Search for the cell housing the specified text and yield its [X, Y] center coordinate. 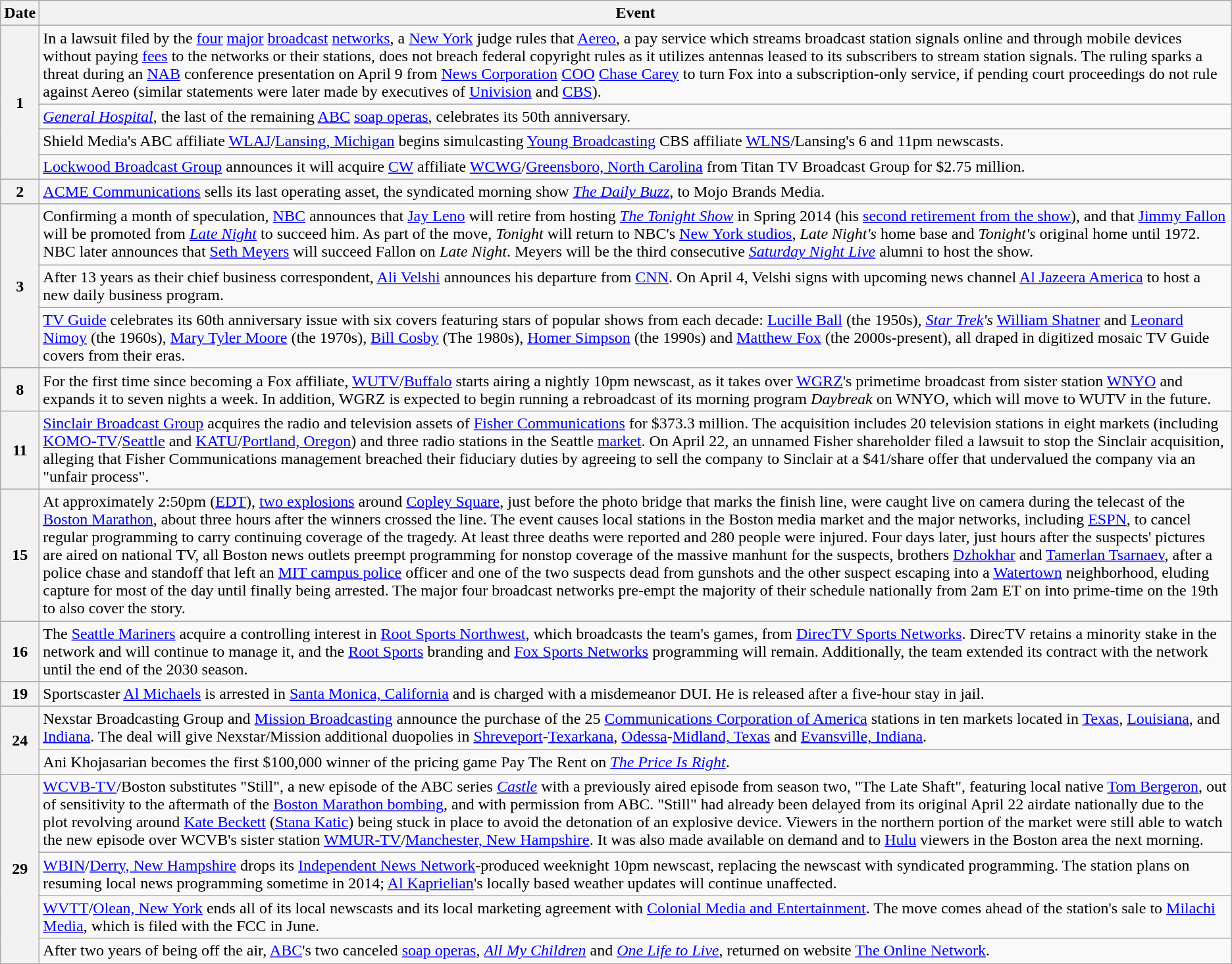
24 [20, 741]
Shield Media's ABC affiliate WLAJ/Lansing, Michigan begins simulcasting Young Broadcasting CBS affiliate WLNS/Lansing's 6 and 11pm newscasts. [636, 141]
2 [20, 191]
29 [20, 869]
11 [20, 450]
Event [636, 13]
After two years of being off the air, ABC's two canceled soap operas, All My Children and One Life to Live, returned on website The Online Network. [636, 951]
Date [20, 13]
1 [20, 103]
ACME Communications sells its last operating asset, the syndicated morning show The Daily Buzz, to Mojo Brands Media. [636, 191]
16 [20, 651]
General Hospital, the last of the remaining ABC soap operas, celebrates its 50th anniversary. [636, 116]
Lockwood Broadcast Group announces it will acquire CW affiliate WCWG/Greensboro, North Carolina from Titan TV Broadcast Group for $2.75 million. [636, 166]
3 [20, 286]
19 [20, 694]
15 [20, 555]
Ani Khojasarian becomes the first $100,000 winner of the pricing game Pay The Rent on The Price Is Right. [636, 762]
8 [20, 390]
